Detect which cell encompasses the target text, then output its [X, Y] center coordinate. 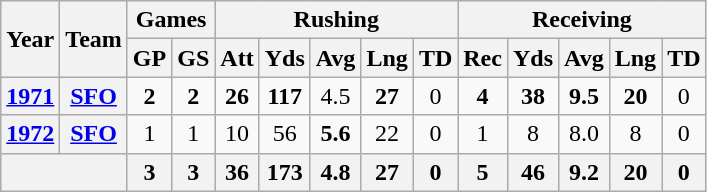
9.5 [584, 96]
10 [237, 134]
117 [284, 96]
5.6 [336, 134]
GP [149, 58]
56 [284, 134]
173 [284, 172]
Receiving [582, 20]
46 [532, 172]
4 [483, 96]
5 [483, 172]
36 [237, 172]
GS [194, 58]
26 [237, 96]
Att [237, 58]
4.5 [336, 96]
38 [532, 96]
Rec [483, 58]
22 [387, 134]
1971 [30, 96]
Year [30, 39]
8.0 [584, 134]
9.2 [584, 172]
Rushing [336, 20]
Games [170, 20]
1972 [30, 134]
4.8 [336, 172]
Team [94, 39]
